Scan for the cell matching the given text and deliver its [x, y] coordinate at center. 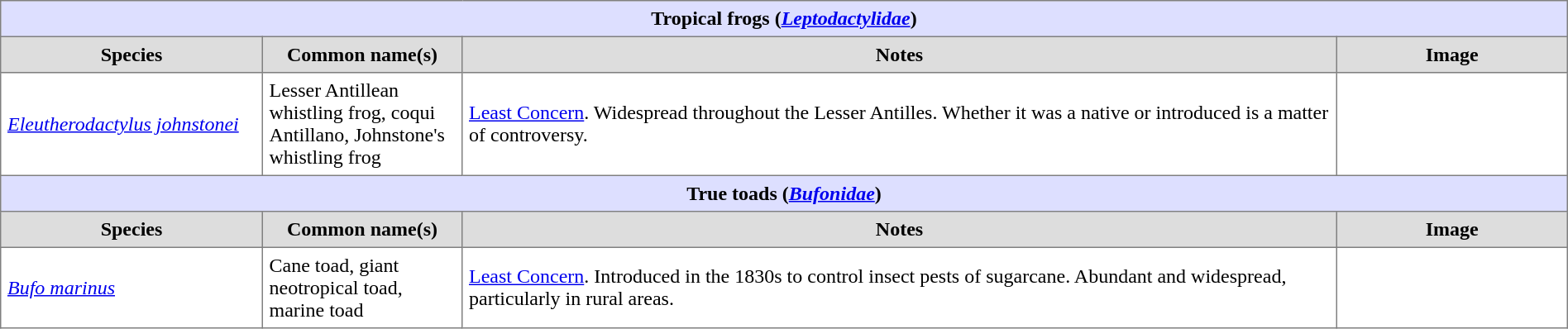
Cane toad, giant neotropical toad, marine toad [362, 288]
Tropical frogs (Leptodactylidae) [784, 19]
Bufo marinus [131, 288]
Eleutherodactylus johnstonei [131, 124]
Least Concern. Introduced in the 1830s to control insect pests of sugarcane. Abundant and widespread, particularly in rural areas. [900, 288]
Least Concern. Widespread throughout the Lesser Antilles. Whether it was a native or introduced is a matter of controversy. [900, 124]
Lesser Antillean whistling frog, coqui Antillano, Johnstone's whistling frog [362, 124]
True toads (Bufonidae) [784, 193]
